From the cell containing the given text, extract its center point as [X, Y] coordinate. 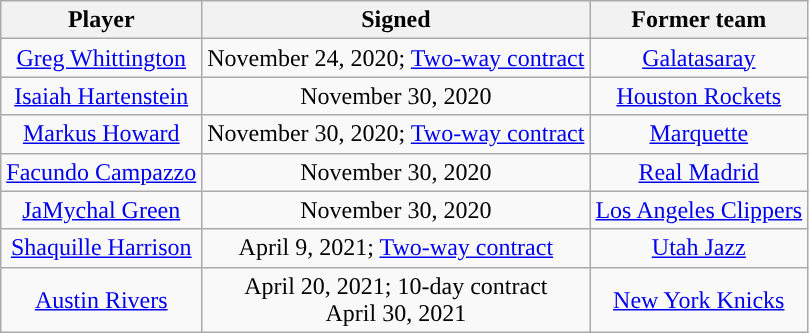
Player [102, 20]
November 24, 2020; Two-way contract [396, 58]
April 20, 2021; 10-day contractApril 30, 2021 [396, 300]
Shaquille Harrison [102, 248]
Real Madrid [699, 172]
Galatasaray [699, 58]
New York Knicks [699, 300]
Facundo Campazzo [102, 172]
November 30, 2020; Two-way contract [396, 134]
JaMychal Green [102, 210]
Markus Howard [102, 134]
Signed [396, 20]
Isaiah Hartenstein [102, 96]
Austin Rivers [102, 300]
Houston Rockets [699, 96]
April 9, 2021; Two-way contract [396, 248]
Utah Jazz [699, 248]
Greg Whittington [102, 58]
Los Angeles Clippers [699, 210]
Former team [699, 20]
Marquette [699, 134]
